Return the [x, y] coordinate for the center point of the cell that contains the specified text.  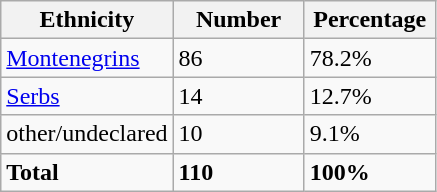
Montenegrins [87, 58]
9.1% [370, 134]
Total [87, 172]
78.2% [370, 58]
110 [238, 172]
Number [238, 20]
86 [238, 58]
Serbs [87, 96]
14 [238, 96]
12.7% [370, 96]
other/undeclared [87, 134]
Ethnicity [87, 20]
100% [370, 172]
10 [238, 134]
Percentage [370, 20]
